Locate the cell with the specified text and output its [X, Y] center coordinate. 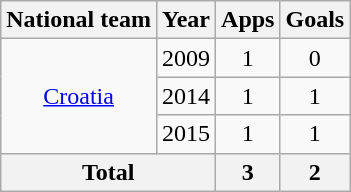
Total [108, 172]
National team [79, 20]
Apps [248, 20]
Croatia [79, 96]
2015 [186, 134]
0 [315, 58]
Goals [315, 20]
Year [186, 20]
2014 [186, 96]
2009 [186, 58]
2 [315, 172]
3 [248, 172]
